Determine the [x, y] coordinate at the center of the cell enclosing the given text.  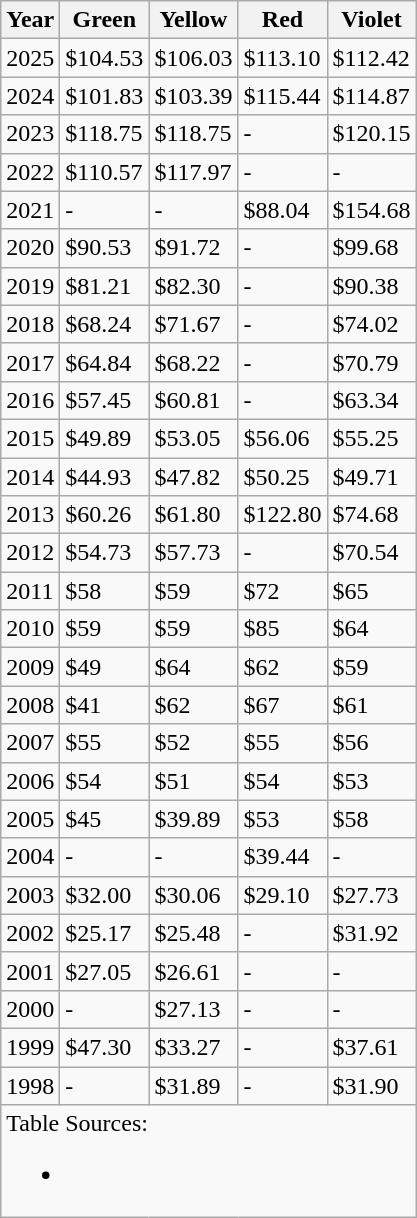
$52 [194, 743]
$31.89 [194, 1085]
2013 [30, 515]
$26.61 [194, 971]
2002 [30, 933]
Green [104, 20]
$30.06 [194, 895]
Red [282, 20]
2009 [30, 667]
$106.03 [194, 58]
$122.80 [282, 515]
$101.83 [104, 96]
2017 [30, 362]
$88.04 [282, 210]
$68.24 [104, 324]
$60.26 [104, 515]
$120.15 [372, 134]
1998 [30, 1085]
$82.30 [194, 286]
Violet [372, 20]
$63.34 [372, 400]
$70.54 [372, 553]
$72 [282, 591]
2014 [30, 477]
$45 [104, 819]
$81.21 [104, 286]
$25.48 [194, 933]
$65 [372, 591]
$70.79 [372, 362]
1999 [30, 1047]
$60.81 [194, 400]
$27.13 [194, 1009]
$85 [282, 629]
Table Sources: [208, 1162]
$90.53 [104, 248]
$99.68 [372, 248]
2005 [30, 819]
2018 [30, 324]
2015 [30, 438]
2001 [30, 971]
2023 [30, 134]
$61.80 [194, 515]
$74.02 [372, 324]
$113.10 [282, 58]
2021 [30, 210]
2025 [30, 58]
$27.05 [104, 971]
2012 [30, 553]
$53.05 [194, 438]
$110.57 [104, 172]
$90.38 [372, 286]
$68.22 [194, 362]
2006 [30, 781]
2010 [30, 629]
2024 [30, 96]
$115.44 [282, 96]
2000 [30, 1009]
$103.39 [194, 96]
2016 [30, 400]
$54.73 [104, 553]
2022 [30, 172]
$57.45 [104, 400]
$57.73 [194, 553]
$64.84 [104, 362]
$49.89 [104, 438]
$31.90 [372, 1085]
2007 [30, 743]
$117.97 [194, 172]
$61 [372, 705]
2008 [30, 705]
$56 [372, 743]
Yellow [194, 20]
Year [30, 20]
$71.67 [194, 324]
$27.73 [372, 895]
$51 [194, 781]
2011 [30, 591]
$91.72 [194, 248]
2020 [30, 248]
$112.42 [372, 58]
$41 [104, 705]
$44.93 [104, 477]
$31.92 [372, 933]
$49 [104, 667]
$104.53 [104, 58]
$50.25 [282, 477]
$47.82 [194, 477]
$114.87 [372, 96]
$47.30 [104, 1047]
$55.25 [372, 438]
$67 [282, 705]
$37.61 [372, 1047]
2004 [30, 857]
2019 [30, 286]
$74.68 [372, 515]
$25.17 [104, 933]
$49.71 [372, 477]
$33.27 [194, 1047]
$154.68 [372, 210]
$39.89 [194, 819]
$56.06 [282, 438]
$32.00 [104, 895]
$29.10 [282, 895]
2003 [30, 895]
$39.44 [282, 857]
